Return [X, Y] of the center of cell containing provided text 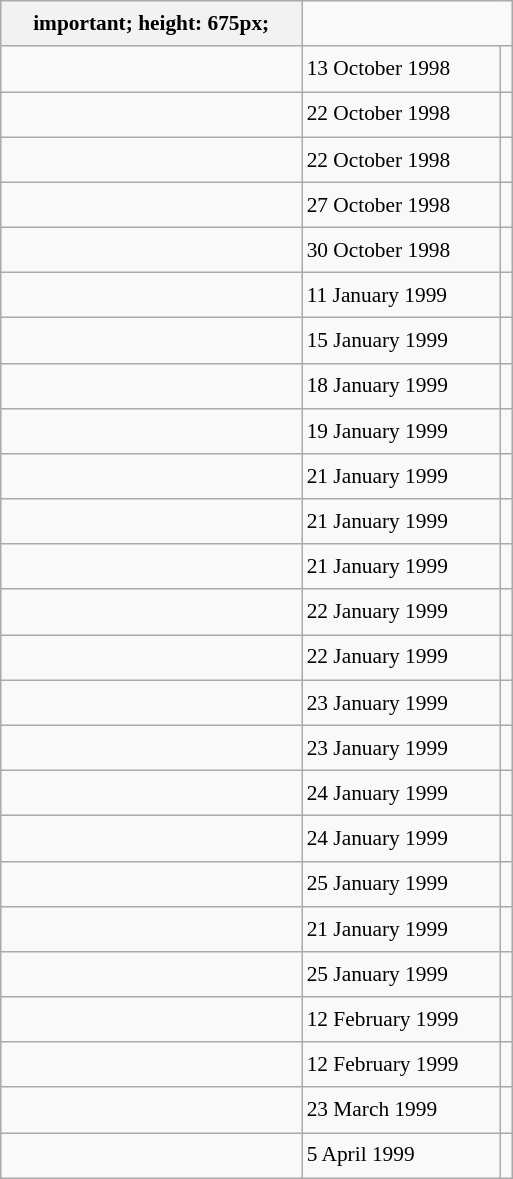
19 January 1999 [401, 430]
15 January 1999 [401, 340]
18 January 1999 [401, 386]
important; height: 675px; [152, 24]
11 January 1999 [401, 296]
13 October 1998 [401, 68]
5 April 1999 [401, 1156]
30 October 1998 [401, 250]
27 October 1998 [401, 204]
23 March 1999 [401, 1110]
